Return the [X, Y] coordinate for the center point of the cell that contains the specified text.  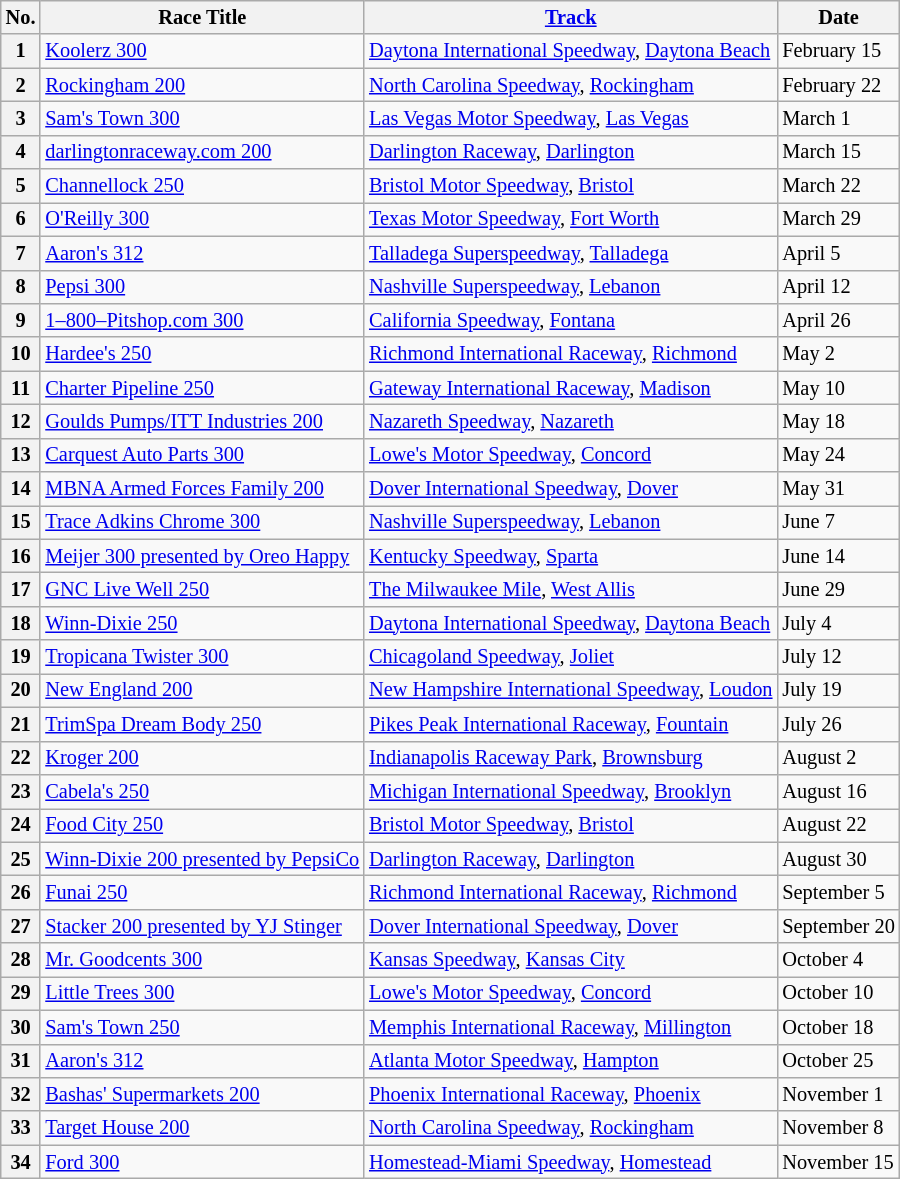
O'Reilly 300 [202, 219]
Goulds Pumps/ITT Industries 200 [202, 421]
Sam's Town 300 [202, 118]
July 12 [838, 657]
May 24 [838, 455]
darlingtonraceway.com 200 [202, 152]
Ford 300 [202, 1162]
Michigan International Speedway, Brooklyn [570, 791]
26 [21, 892]
The Milwaukee Mile, West Allis [570, 589]
15 [21, 522]
Nazareth Speedway, Nazareth [570, 421]
16 [21, 556]
3 [21, 118]
2 [21, 85]
July 19 [838, 690]
18 [21, 623]
1–800–Pitshop.com 300 [202, 320]
17 [21, 589]
27 [21, 926]
28 [21, 960]
22 [21, 758]
11 [21, 388]
5 [21, 186]
May 10 [838, 388]
Pepsi 300 [202, 287]
October 25 [838, 1061]
Funai 250 [202, 892]
Homestead-Miami Speedway, Homestead [570, 1162]
Rockingham 200 [202, 85]
6 [21, 219]
August 30 [838, 859]
Talladega Superspeedway, Talladega [570, 253]
July 26 [838, 724]
GNC Live Well 250 [202, 589]
Tropicana Twister 300 [202, 657]
12 [21, 421]
14 [21, 489]
10 [21, 354]
March 15 [838, 152]
Bashas' Supermarkets 200 [202, 1094]
4 [21, 152]
1 [21, 51]
September 20 [838, 926]
Mr. Goodcents 300 [202, 960]
Atlanta Motor Speedway, Hampton [570, 1061]
34 [21, 1162]
TrimSpa Dream Body 250 [202, 724]
Carquest Auto Parts 300 [202, 455]
March 29 [838, 219]
Phoenix International Raceway, Phoenix [570, 1094]
Kansas Speedway, Kansas City [570, 960]
21 [21, 724]
October 4 [838, 960]
April 5 [838, 253]
May 18 [838, 421]
July 4 [838, 623]
MBNA Armed Forces Family 200 [202, 489]
February 22 [838, 85]
June 14 [838, 556]
Cabela's 250 [202, 791]
March 1 [838, 118]
Gateway International Raceway, Madison [570, 388]
31 [21, 1061]
13 [21, 455]
25 [21, 859]
March 22 [838, 186]
New England 200 [202, 690]
Channellock 250 [202, 186]
No. [21, 17]
Hardee's 250 [202, 354]
May 2 [838, 354]
August 16 [838, 791]
February 15 [838, 51]
9 [21, 320]
Las Vegas Motor Speedway, Las Vegas [570, 118]
8 [21, 287]
April 26 [838, 320]
California Speedway, Fontana [570, 320]
Koolerz 300 [202, 51]
November 1 [838, 1094]
Pikes Peak International Raceway, Fountain [570, 724]
Food City 250 [202, 825]
Winn-Dixie 200 presented by PepsiCo [202, 859]
Winn-Dixie 250 [202, 623]
Target House 200 [202, 1128]
7 [21, 253]
29 [21, 993]
33 [21, 1128]
May 31 [838, 489]
September 5 [838, 892]
19 [21, 657]
June 7 [838, 522]
Texas Motor Speedway, Fort Worth [570, 219]
Trace Adkins Chrome 300 [202, 522]
32 [21, 1094]
November 8 [838, 1128]
20 [21, 690]
Sam's Town 250 [202, 1027]
30 [21, 1027]
October 10 [838, 993]
June 29 [838, 589]
Date [838, 17]
23 [21, 791]
August 2 [838, 758]
August 22 [838, 825]
Kroger 200 [202, 758]
Kentucky Speedway, Sparta [570, 556]
Chicagoland Speedway, Joliet [570, 657]
Little Trees 300 [202, 993]
Charter Pipeline 250 [202, 388]
Memphis International Raceway, Millington [570, 1027]
New Hampshire International Speedway, Loudon [570, 690]
Indianapolis Raceway Park, Brownsburg [570, 758]
Meijer 300 presented by Oreo Happy [202, 556]
November 15 [838, 1162]
April 12 [838, 287]
Race Title [202, 17]
Stacker 200 presented by YJ Stinger [202, 926]
Track [570, 17]
October 18 [838, 1027]
24 [21, 825]
